From the cell containing the given text, extract its center point as (x, y) coordinate. 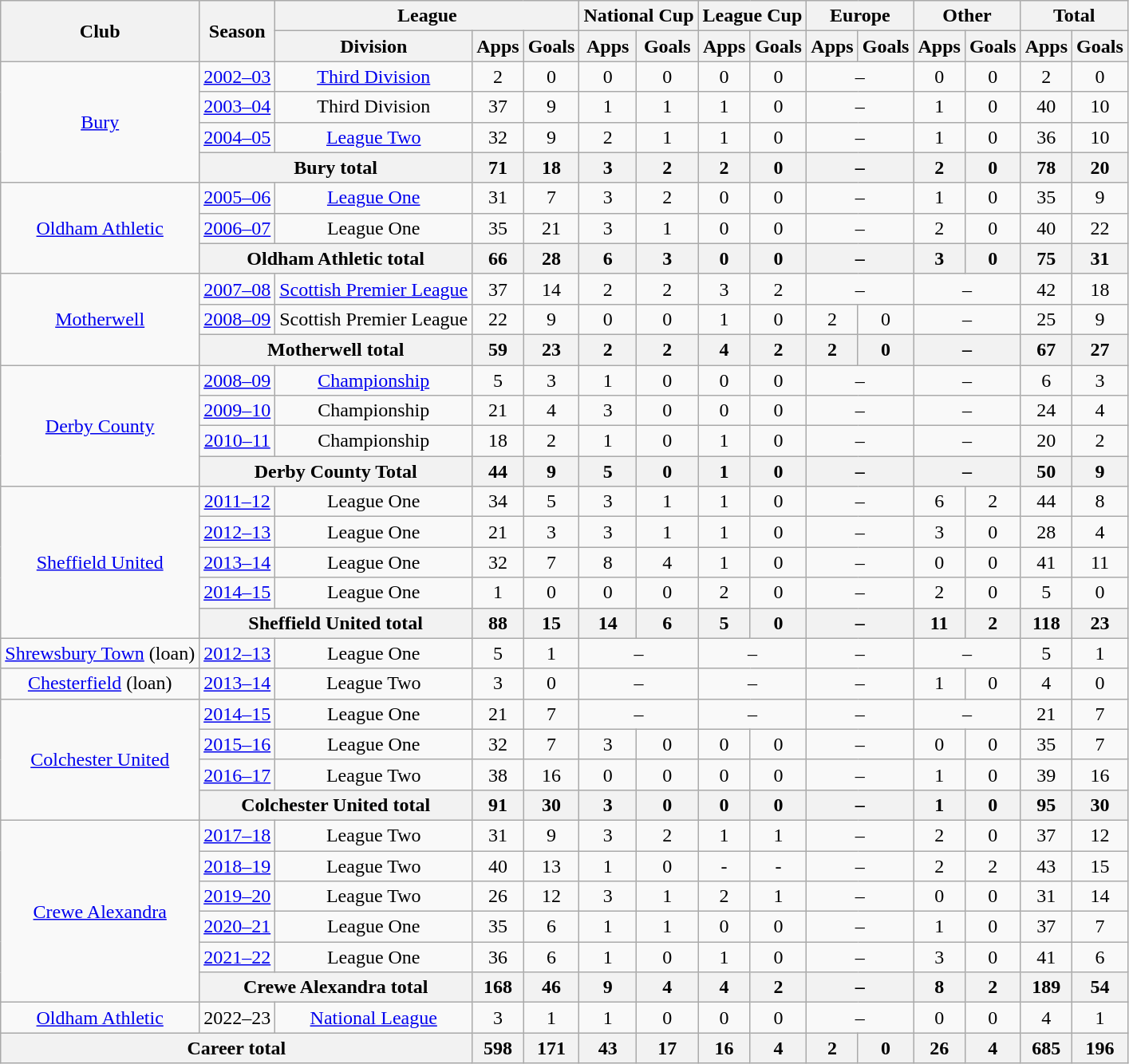
38 (498, 774)
Career total (236, 1048)
2020–21 (238, 927)
46 (551, 987)
2003–04 (238, 107)
Division (373, 46)
17 (667, 1048)
Shrewsbury Town (loan) (101, 653)
2002–03 (238, 77)
League (428, 16)
2004–05 (238, 137)
Season (238, 31)
189 (1046, 987)
59 (498, 349)
13 (551, 865)
39 (1046, 774)
Other (967, 16)
2010–11 (238, 441)
95 (1046, 805)
National Cup (638, 16)
27 (1100, 349)
National League (373, 1018)
42 (1046, 289)
171 (551, 1048)
75 (1046, 258)
2019–20 (238, 897)
25 (1046, 319)
67 (1046, 349)
34 (498, 502)
2018–19 (238, 865)
Europe (860, 16)
Crewe Alexandra total (336, 987)
Colchester United (101, 759)
Bury total (336, 167)
Bury (101, 122)
Club (101, 31)
Colchester United total (336, 805)
78 (1046, 167)
Chesterfield (loan) (101, 684)
2015–16 (238, 744)
2007–08 (238, 289)
2016–17 (238, 774)
118 (1046, 623)
2022–23 (238, 1018)
24 (1046, 411)
2011–12 (238, 502)
168 (498, 987)
2005–06 (238, 198)
2017–18 (238, 835)
Derby County Total (336, 471)
Sheffield United total (336, 623)
Motherwell total (336, 349)
88 (498, 623)
Crewe Alexandra (101, 911)
71 (498, 167)
Motherwell (101, 319)
2009–10 (238, 411)
196 (1100, 1048)
Derby County (101, 426)
54 (1100, 987)
Oldham Athletic total (336, 258)
66 (498, 258)
50 (1046, 471)
Total (1074, 16)
2006–07 (238, 228)
Sheffield United (101, 562)
598 (498, 1048)
League Cup (752, 16)
685 (1046, 1048)
2021–22 (238, 957)
91 (498, 805)
